Pinpoint the cell where the given text exists, returning its [X, Y] midpoint coordinate. 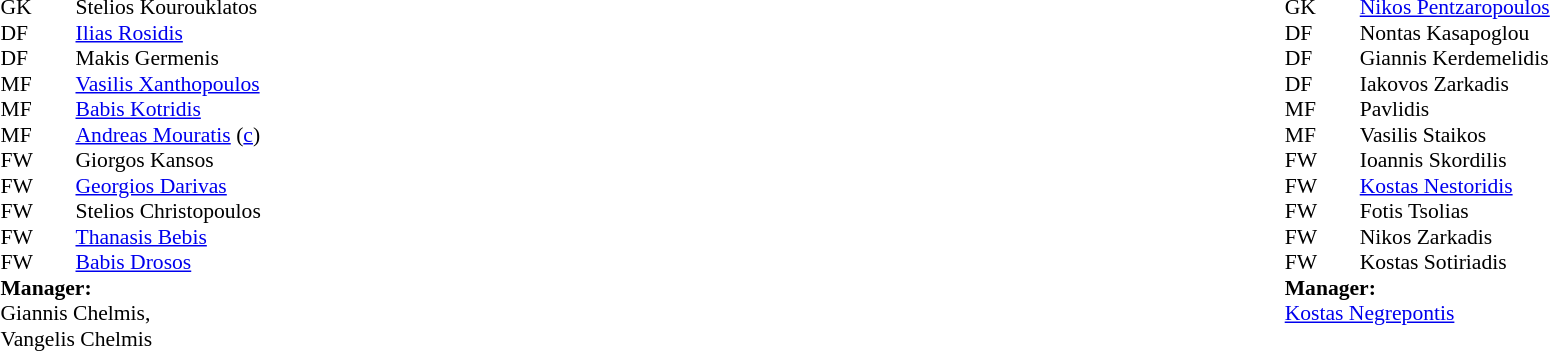
Giorgos Kansos [168, 161]
Fotis Tsolias [1455, 211]
Giannis Chelmis, Vangelis Chelmis [130, 326]
Ioannis Skordilis [1455, 161]
Andreas Mouratis (c) [168, 135]
Makis Germenis [168, 59]
Nontas Kasapoglou [1455, 33]
Giannis Kerdemelidis [1455, 59]
Vasilis Staikos [1455, 135]
Babis Kotridis [168, 109]
Nikos Zarkadis [1455, 237]
Pavlidis [1455, 109]
Kostas Sotiriadis [1455, 263]
Stelios Christopoulos [168, 211]
Georgios Darivas [168, 186]
Kostas Negrepontis [1418, 313]
Babis Drosos [168, 263]
Kostas Nestoridis [1455, 186]
Iakovos Zarkadis [1455, 84]
Ilias Rosidis [168, 33]
Vasilis Xanthopoulos [168, 84]
Thanasis Bebis [168, 237]
